Pinpoint the cell where the given text exists, returning its (x, y) midpoint coordinate. 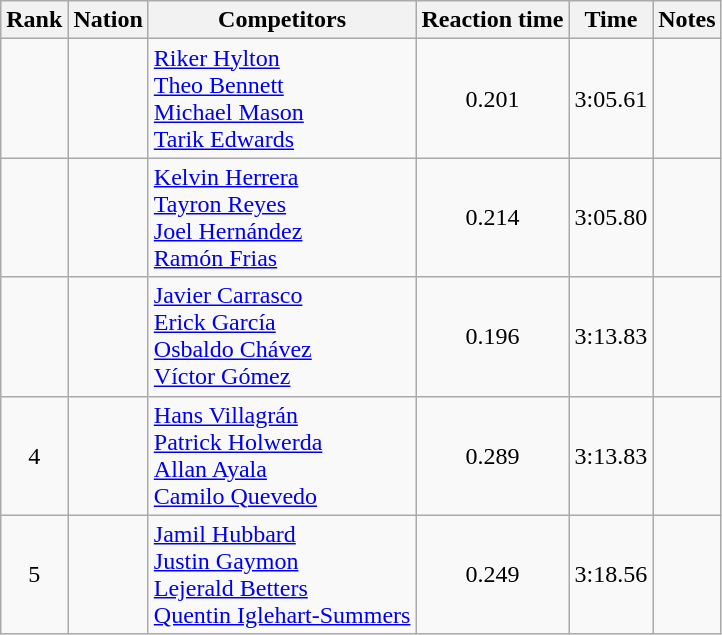
Notes (687, 20)
Reaction time (492, 20)
0.201 (492, 98)
Rank (34, 20)
Nation (108, 20)
Jamil HubbardJustin GaymonLejerald BettersQuentin Iglehart-Summers (282, 574)
3:05.61 (611, 98)
5 (34, 574)
Riker HyltonTheo BennettMichael MasonTarik Edwards (282, 98)
Competitors (282, 20)
0.249 (492, 574)
0.289 (492, 456)
0.214 (492, 218)
0.196 (492, 336)
Javier CarrascoErick GarcíaOsbaldo ChávezVíctor Gómez (282, 336)
Kelvin HerreraTayron ReyesJoel HernándezRamón Frias (282, 218)
4 (34, 456)
Hans VillagránPatrick HolwerdaAllan AyalaCamilo Quevedo (282, 456)
Time (611, 20)
3:05.80 (611, 218)
3:18.56 (611, 574)
